Scan for the cell matching the given text and deliver its [X, Y] coordinate at center. 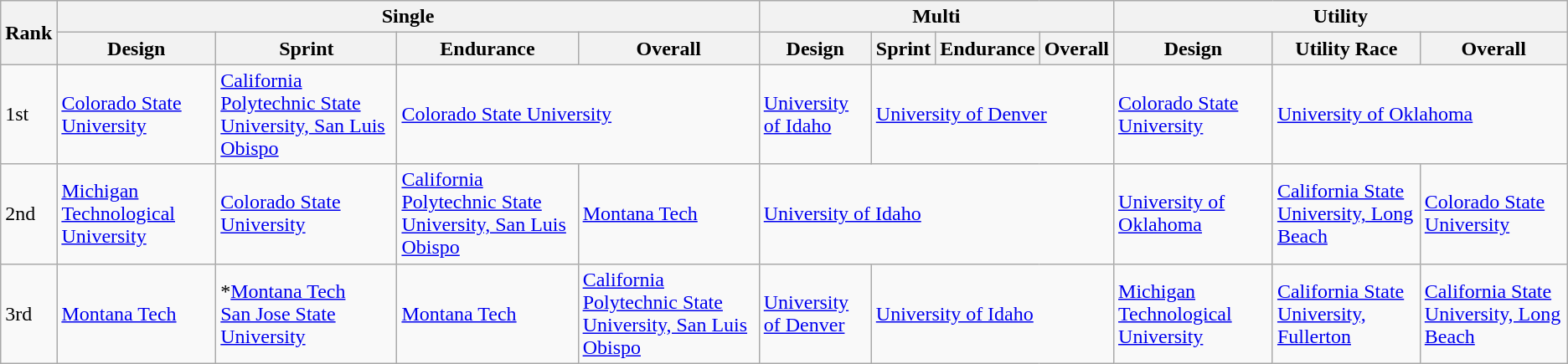
Single [408, 17]
Utility Race [1346, 49]
California State University, Fullerton [1346, 313]
2nd [28, 214]
Utility [1341, 17]
1st [28, 114]
Multi [936, 17]
3rd [28, 313]
*Montana TechSan Jose State University [307, 313]
Rank [28, 33]
